Return the [x, y] coordinate for the center point of the cell that contains the specified text.  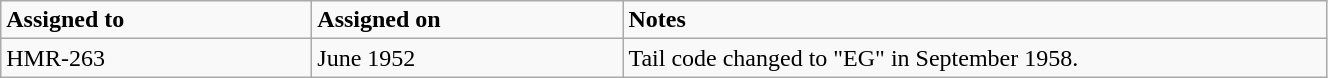
HMR-263 [156, 58]
June 1952 [468, 58]
Notes [975, 20]
Tail code changed to "EG" in September 1958. [975, 58]
Assigned on [468, 20]
Assigned to [156, 20]
